Find where the given text appears and provide that cell's center as (X, Y) coordinate. 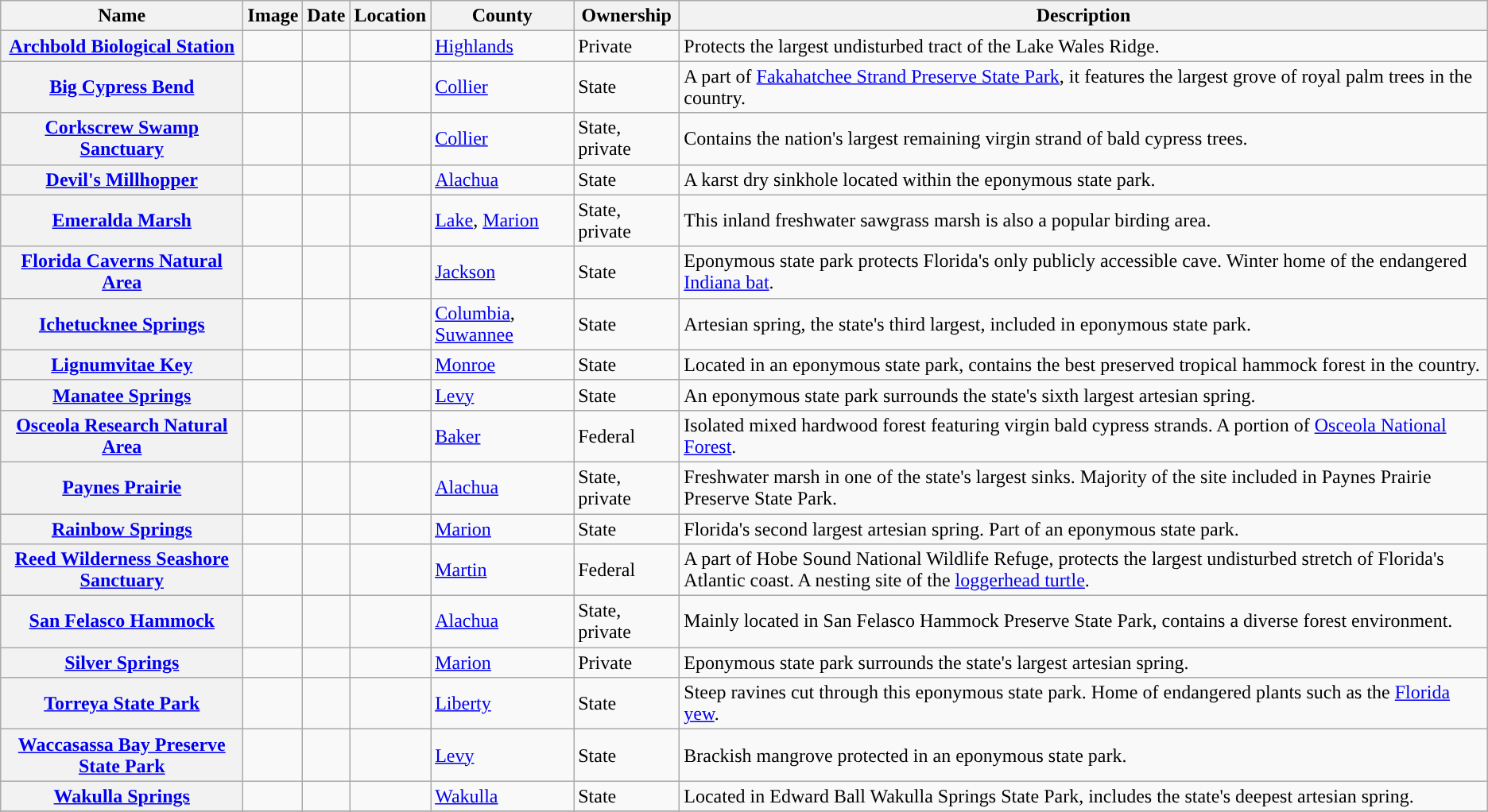
Reed Wilderness Seashore Sanctuary (122, 570)
Eponymous state park protects Florida's only publicly accessible cave. Winter home of the endangered Indiana bat. (1083, 272)
Contains the nation's largest remaining virgin strand of bald cypress trees. (1083, 138)
Lignumvitae Key (122, 365)
Baker (502, 435)
Big Cypress Bend (122, 87)
Protects the largest undisturbed tract of the Lake Wales Ridge. (1083, 46)
Monroe (502, 365)
Emeralda Marsh (122, 221)
Isolated mixed hardwood forest featuring virgin bald cypress strands. A portion of Osceola National Forest. (1083, 435)
Lake, Marion (502, 221)
Torreya State Park (122, 704)
Waccasassa Bay Preserve State Park (122, 755)
Florida's second largest artesian spring. Part of an eponymous state park. (1083, 528)
Wakulla (502, 796)
Located in Edward Ball Wakulla Springs State Park, includes the state's deepest artesian spring. (1083, 796)
Location (390, 16)
Artesian spring, the state's third largest, included in eponymous state park. (1083, 324)
Osceola Research Natural Area (122, 435)
Wakulla Springs (122, 796)
Eponymous state park surrounds the state's largest artesian spring. (1083, 663)
Image (273, 16)
County (502, 16)
A part of Fakahatchee Strand Preserve State Park, it features the largest grove of royal palm trees in the country. (1083, 87)
Devil's Millhopper (122, 180)
This inland freshwater sawgrass marsh is also a popular birding area. (1083, 221)
Highlands (502, 46)
Date (326, 16)
Name (122, 16)
Description (1083, 16)
Mainly located in San Felasco Hammock Preserve State Park, contains a diverse forest environment. (1083, 621)
Freshwater marsh in one of the state's largest sinks. Majority of the site included in Paynes Prairie Preserve State Park. (1083, 488)
Columbia, Suwannee (502, 324)
Manatee Springs (122, 395)
San Felasco Hammock (122, 621)
Silver Springs (122, 663)
Liberty (502, 704)
Steep ravines cut through this eponymous state park. Home of endangered plants such as the Florida yew. (1083, 704)
An eponymous state park surrounds the state's sixth largest artesian spring. (1083, 395)
Corkscrew Swamp Sanctuary (122, 138)
Located in an eponymous state park, contains the best preserved tropical hammock forest in the country. (1083, 365)
Paynes Prairie (122, 488)
Jackson (502, 272)
Ichetucknee Springs (122, 324)
Martin (502, 570)
Rainbow Springs (122, 528)
Ownership (626, 16)
Brackish mangrove protected in an eponymous state park. (1083, 755)
Florida Caverns Natural Area (122, 272)
A karst dry sinkhole located within the eponymous state park. (1083, 180)
Archbold Biological Station (122, 46)
